Provide the (X, Y) coordinate of the cell's center where the given text is located.  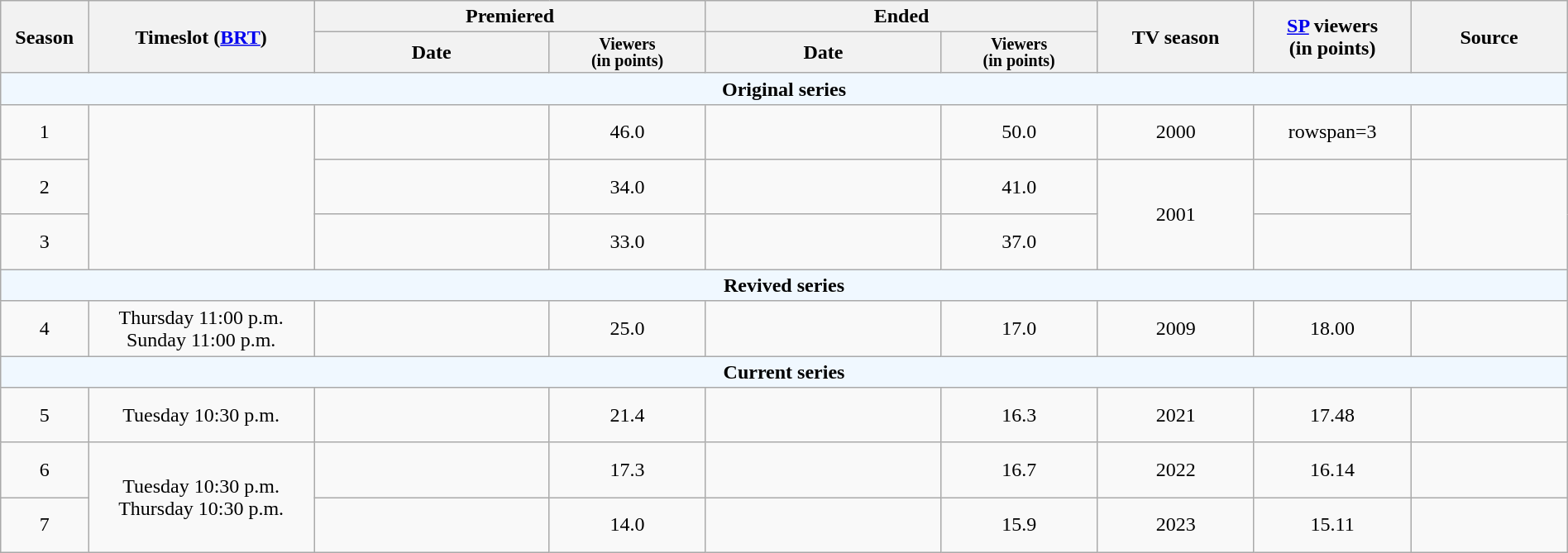
15.11 (1331, 526)
18.00 (1331, 329)
Thursday 11:00 p.m.Sunday 11:00 p.m. (202, 329)
Season (45, 37)
2 (45, 187)
1 (45, 132)
Timeslot (BRT) (202, 37)
rowspan=3 (1331, 132)
Current series (784, 372)
14.0 (627, 526)
2009 (1176, 329)
2022 (1176, 470)
SP viewers(in points) (1331, 37)
50.0 (1019, 132)
17.0 (1019, 329)
Tuesday 10:30 p.m. (202, 415)
5 (45, 415)
7 (45, 526)
Source (1489, 37)
33.0 (627, 241)
37.0 (1019, 241)
2001 (1176, 215)
17.48 (1331, 415)
17.3 (627, 470)
Premiered (510, 17)
21.4 (627, 415)
41.0 (1019, 187)
46.0 (627, 132)
4 (45, 329)
16.14 (1331, 470)
2023 (1176, 526)
2021 (1176, 415)
6 (45, 470)
34.0 (627, 187)
Tuesday 10:30 p.m.Thursday 10:30 p.m. (202, 498)
Ended (901, 17)
16.7 (1019, 470)
TV season (1176, 37)
16.3 (1019, 415)
15.9 (1019, 526)
Original series (784, 88)
25.0 (627, 329)
3 (45, 241)
Revived series (784, 285)
2000 (1176, 132)
